Pinpoint the cell where the given text exists, returning its [x, y] midpoint coordinate. 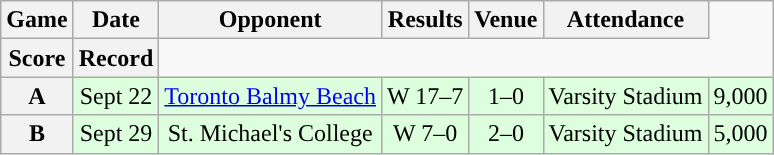
St. Michael's College [270, 134]
Date [116, 20]
2–0 [506, 134]
9,000 [740, 96]
W 7–0 [426, 134]
B [37, 134]
Sept 22 [116, 96]
5,000 [740, 134]
A [37, 96]
W 17–7 [426, 96]
1–0 [506, 96]
Opponent [270, 20]
Results [426, 20]
Venue [506, 20]
Toronto Balmy Beach [270, 96]
Attendance [626, 20]
Sept 29 [116, 134]
Score [37, 58]
Game [37, 20]
Record [116, 58]
